Capture the cell that displays the provided text and extract its (x, y) central coordinate. 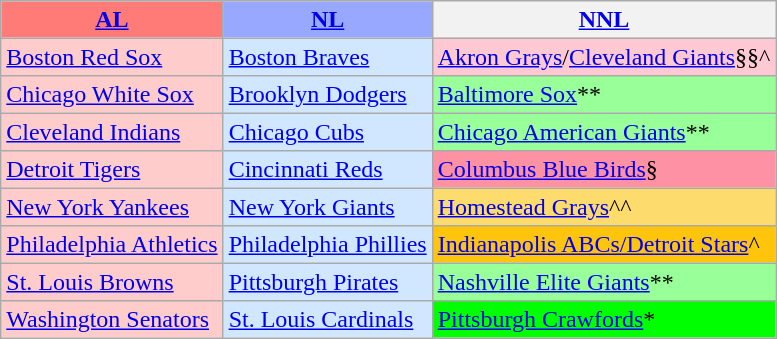
Cincinnati Reds (328, 170)
Baltimore Sox** (604, 94)
Chicago Cubs (328, 132)
New York Giants (328, 206)
Boston Red Sox (112, 56)
Chicago American Giants** (604, 132)
Pittsburgh Crawfords* (604, 318)
NL (328, 20)
NNL (604, 20)
Akron Grays/Cleveland Giants§§^ (604, 56)
Nashville Elite Giants** (604, 282)
Brooklyn Dodgers (328, 94)
Columbus Blue Birds§ (604, 170)
Homestead Grays^^ (604, 206)
St. Louis Browns (112, 282)
Chicago White Sox (112, 94)
Washington Senators (112, 318)
Pittsburgh Pirates (328, 282)
Philadelphia Athletics (112, 244)
New York Yankees (112, 206)
Cleveland Indians (112, 132)
Boston Braves (328, 56)
Detroit Tigers (112, 170)
AL (112, 20)
Philadelphia Phillies (328, 244)
St. Louis Cardinals (328, 318)
Indianapolis ABCs/Detroit Stars^ (604, 244)
